Provide the (x, y) coordinate of the cell's center where the given text is located.  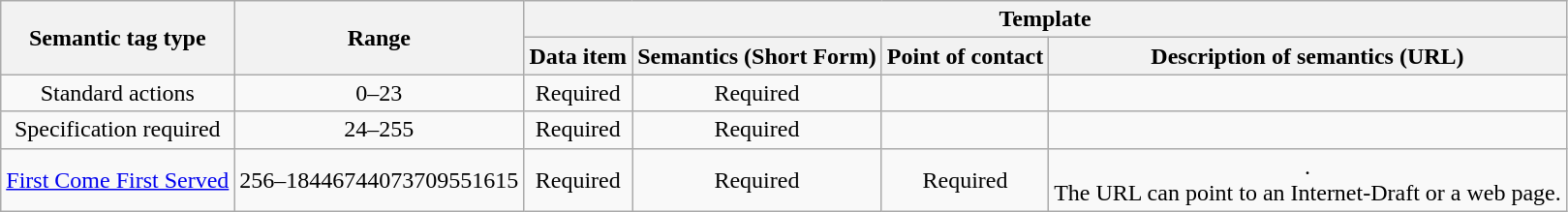
Template (1045, 19)
Specification required (118, 130)
Range (380, 38)
24–255 (380, 130)
Description of semantics (URL) (1307, 56)
Standard actions (118, 93)
0–23 (380, 93)
Point of contact (965, 56)
256–18446744073709551615 (380, 180)
First Come First Served (118, 180)
Semantics (Short Form) (757, 56)
Data item (578, 56)
Semantic tag type (118, 38)
.The URL can point to an Internet-Draft or a web page. (1307, 180)
